Capture the cell that displays the provided text and extract its [x, y] central coordinate. 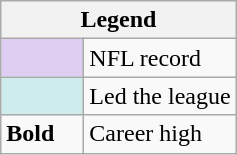
Led the league [160, 96]
Legend [118, 20]
Bold [42, 134]
Career high [160, 134]
NFL record [160, 58]
